Scan for the cell matching the given text and deliver its (x, y) coordinate at center. 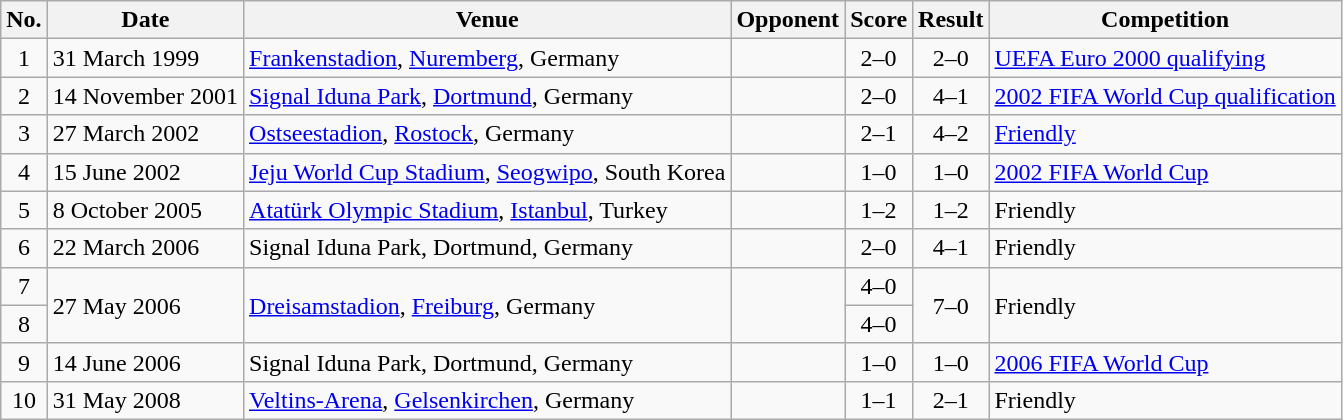
31 March 1999 (145, 58)
8 October 2005 (145, 210)
Date (145, 20)
Score (879, 20)
15 June 2002 (145, 172)
Atatürk Olympic Stadium, Istanbul, Turkey (488, 210)
2002 FIFA World Cup (1165, 172)
2002 FIFA World Cup qualification (1165, 96)
Veltins-Arena, Gelsenkirchen, Germany (488, 400)
2006 FIFA World Cup (1165, 362)
31 May 2008 (145, 400)
Result (951, 20)
5 (24, 210)
6 (24, 248)
1–1 (879, 400)
UEFA Euro 2000 qualifying (1165, 58)
14 June 2006 (145, 362)
Competition (1165, 20)
14 November 2001 (145, 96)
9 (24, 362)
2 (24, 96)
27 May 2006 (145, 305)
3 (24, 134)
Frankenstadion, Nuremberg, Germany (488, 58)
7–0 (951, 305)
7 (24, 286)
Ostseestadion, Rostock, Germany (488, 134)
8 (24, 324)
10 (24, 400)
Jeju World Cup Stadium, Seogwipo, South Korea (488, 172)
1 (24, 58)
4–2 (951, 134)
No. (24, 20)
Venue (488, 20)
22 March 2006 (145, 248)
4 (24, 172)
Opponent (788, 20)
Dreisamstadion, Freiburg, Germany (488, 305)
27 March 2002 (145, 134)
